Output the [x, y] coordinate of the center of the cell containing the given text.  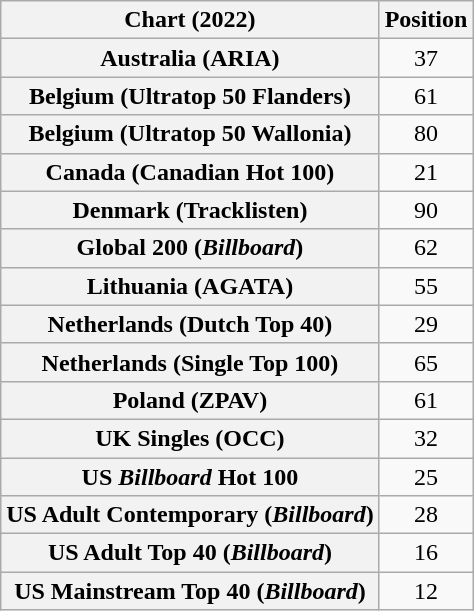
21 [426, 172]
32 [426, 438]
Global 200 (Billboard) [190, 248]
Position [426, 20]
Poland (ZPAV) [190, 400]
62 [426, 248]
Netherlands (Dutch Top 40) [190, 324]
Chart (2022) [190, 20]
12 [426, 591]
16 [426, 553]
37 [426, 58]
Australia (ARIA) [190, 58]
80 [426, 134]
25 [426, 477]
Denmark (Tracklisten) [190, 210]
Canada (Canadian Hot 100) [190, 172]
US Mainstream Top 40 (Billboard) [190, 591]
US Adult Contemporary (Billboard) [190, 515]
28 [426, 515]
90 [426, 210]
Belgium (Ultratop 50 Wallonia) [190, 134]
65 [426, 362]
UK Singles (OCC) [190, 438]
US Billboard Hot 100 [190, 477]
55 [426, 286]
Netherlands (Single Top 100) [190, 362]
Belgium (Ultratop 50 Flanders) [190, 96]
US Adult Top 40 (Billboard) [190, 553]
29 [426, 324]
Lithuania (AGATA) [190, 286]
